From the cell containing the given text, extract its center point as [x, y] coordinate. 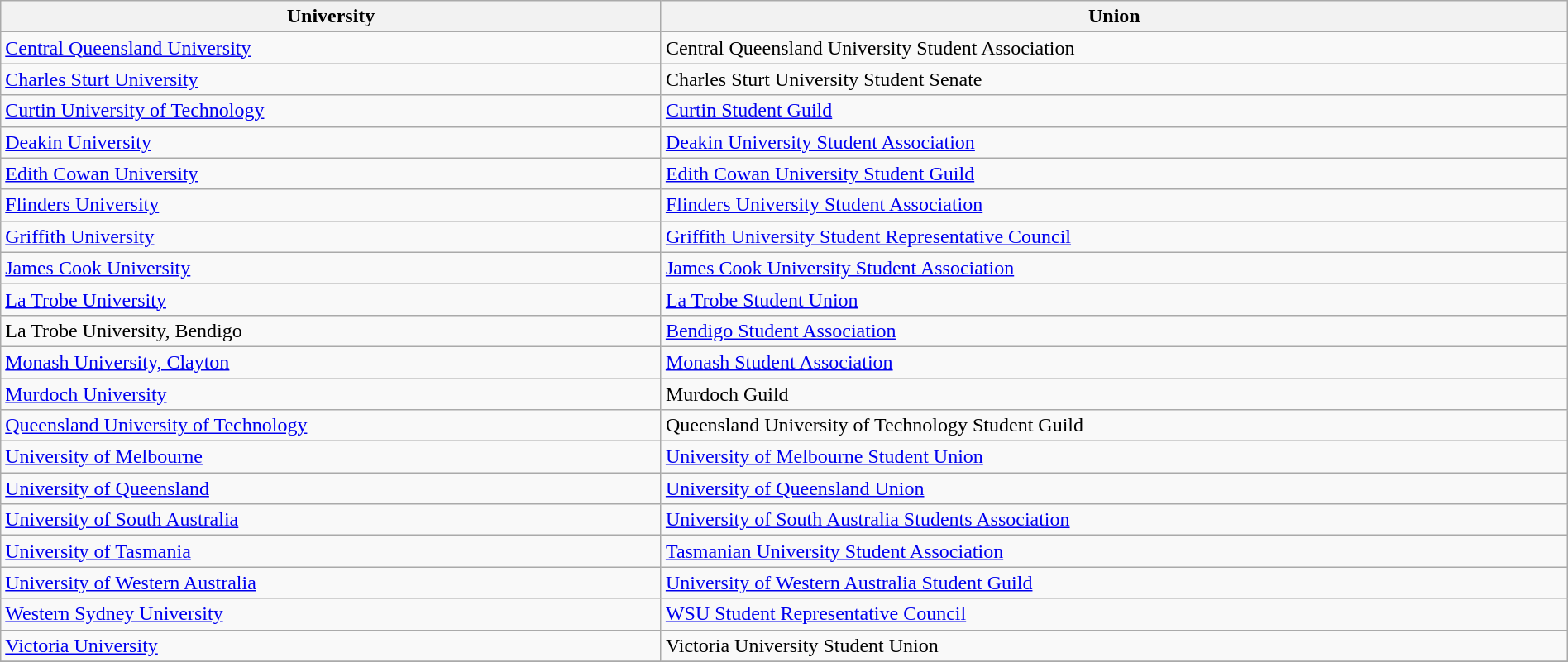
Murdoch University [331, 394]
Monash University, Clayton [331, 362]
Charles Sturt University Student Senate [1114, 79]
Bendigo Student Association [1114, 331]
Murdoch Guild [1114, 394]
Flinders University [331, 205]
University of Queensland Union [1114, 488]
Tasmanian University Student Association [1114, 551]
University of Tasmania [331, 551]
Griffith University Student Representative Council [1114, 236]
Victoria University Student Union [1114, 645]
Curtin University of Technology [331, 111]
University of South Australia Students Association [1114, 520]
University of Melbourne Student Union [1114, 457]
Union [1114, 17]
Victoria University [331, 645]
James Cook University [331, 268]
Deakin University [331, 142]
Western Sydney University [331, 614]
University of Western Australia [331, 583]
Central Queensland University Student Association [1114, 48]
University of Queensland [331, 488]
Flinders University Student Association [1114, 205]
University of South Australia [331, 520]
Deakin University Student Association [1114, 142]
La Trobe University, Bendigo [331, 331]
University of Melbourne [331, 457]
Central Queensland University [331, 48]
Charles Sturt University [331, 79]
Queensland University of Technology [331, 426]
Monash Student Association [1114, 362]
University of Western Australia Student Guild [1114, 583]
James Cook University Student Association [1114, 268]
La Trobe Student Union [1114, 299]
Queensland University of Technology Student Guild [1114, 426]
Edith Cowan University [331, 174]
Griffith University [331, 236]
University [331, 17]
Edith Cowan University Student Guild [1114, 174]
WSU Student Representative Council [1114, 614]
La Trobe University [331, 299]
Curtin Student Guild [1114, 111]
